From the cell containing the given text, extract its center point as (x, y) coordinate. 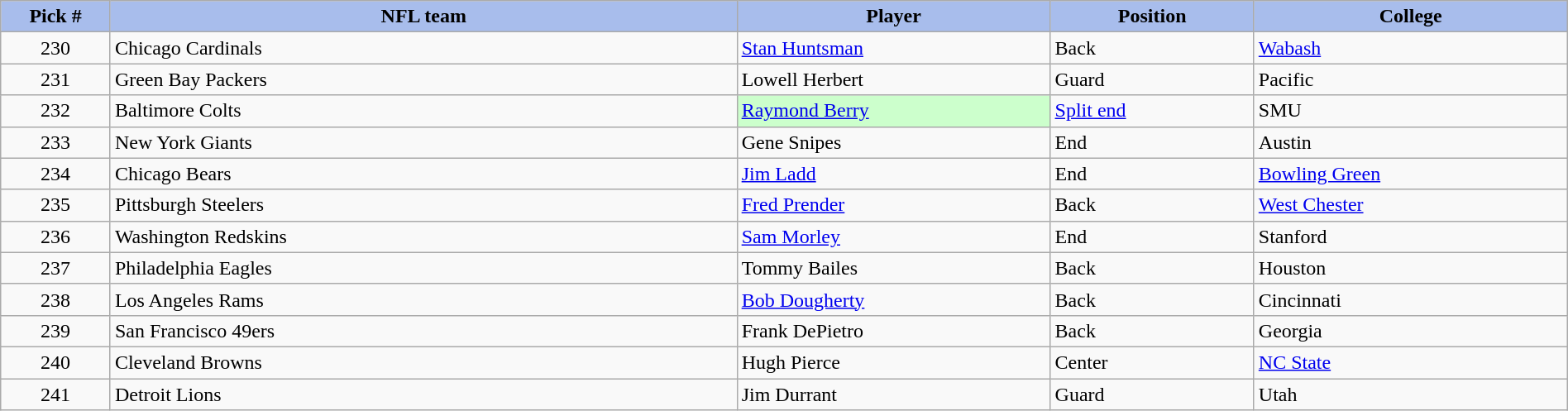
230 (56, 48)
238 (56, 299)
235 (56, 205)
240 (56, 362)
Fred Prender (893, 205)
SMU (1411, 111)
Raymond Berry (893, 111)
Tommy Bailes (893, 268)
Baltimore Colts (423, 111)
Pittsburgh Steelers (423, 205)
San Francisco 49ers (423, 331)
Gene Snipes (893, 142)
233 (56, 142)
Cincinnati (1411, 299)
231 (56, 79)
234 (56, 174)
Georgia (1411, 331)
Lowell Herbert (893, 79)
232 (56, 111)
Houston (1411, 268)
NFL team (423, 17)
239 (56, 331)
Los Angeles Rams (423, 299)
Cleveland Browns (423, 362)
237 (56, 268)
West Chester (1411, 205)
Jim Ladd (893, 174)
Bowling Green (1411, 174)
College (1411, 17)
Washington Redskins (423, 237)
Position (1152, 17)
Jim Durrant (893, 394)
Pacific (1411, 79)
Chicago Cardinals (423, 48)
Bob Dougherty (893, 299)
Split end (1152, 111)
NC State (1411, 362)
Detroit Lions (423, 394)
Stan Huntsman (893, 48)
Austin (1411, 142)
241 (56, 394)
Philadelphia Eagles (423, 268)
Pick # (56, 17)
New York Giants (423, 142)
Hugh Pierce (893, 362)
Sam Morley (893, 237)
Wabash (1411, 48)
Green Bay Packers (423, 79)
Player (893, 17)
Center (1152, 362)
Stanford (1411, 237)
Chicago Bears (423, 174)
236 (56, 237)
Utah (1411, 394)
Frank DePietro (893, 331)
